Pinpoint the cell where the given text exists, returning its (x, y) midpoint coordinate. 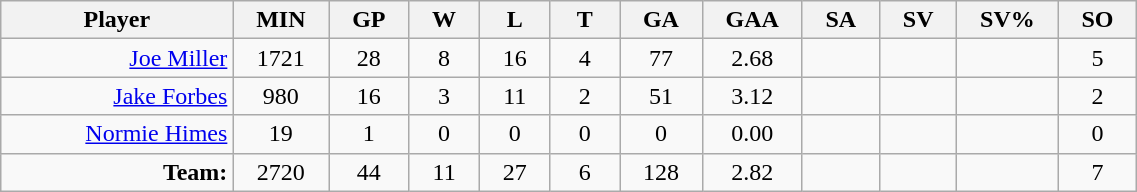
28 (369, 58)
SA (840, 20)
0.00 (752, 134)
3.12 (752, 96)
L (514, 20)
GA (662, 20)
T (585, 20)
Team: (117, 172)
3 (444, 96)
51 (662, 96)
128 (662, 172)
SV (918, 20)
W (444, 20)
6 (585, 172)
MIN (281, 20)
8 (444, 58)
2.68 (752, 58)
27 (514, 172)
Jake Forbes (117, 96)
980 (281, 96)
5 (1098, 58)
Player (117, 20)
Normie Himes (117, 134)
19 (281, 134)
GP (369, 20)
1721 (281, 58)
SV% (1008, 20)
44 (369, 172)
1 (369, 134)
2.82 (752, 172)
SO (1098, 20)
4 (585, 58)
GAA (752, 20)
77 (662, 58)
7 (1098, 172)
2720 (281, 172)
Joe Miller (117, 58)
